Capture the cell that displays the provided text and extract its (x, y) central coordinate. 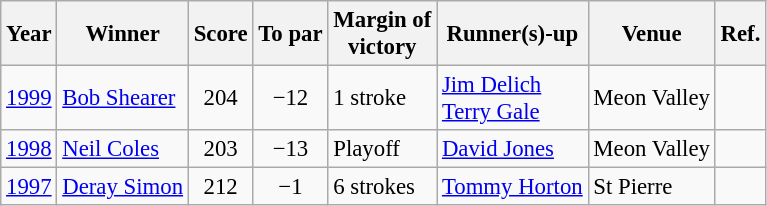
Runner(s)-up (512, 34)
Ref. (740, 34)
1999 (29, 98)
1 stroke (382, 98)
204 (220, 98)
Bob Shearer (122, 98)
David Jones (512, 149)
−1 (290, 187)
1998 (29, 149)
Deray Simon (122, 187)
203 (220, 149)
St Pierre (652, 187)
Tommy Horton (512, 187)
Score (220, 34)
212 (220, 187)
Playoff (382, 149)
−13 (290, 149)
Venue (652, 34)
Neil Coles (122, 149)
1997 (29, 187)
Winner (122, 34)
−12 (290, 98)
Jim Delich Terry Gale (512, 98)
Year (29, 34)
Margin ofvictory (382, 34)
To par (290, 34)
6 strokes (382, 187)
